Return (X, Y) of the center of cell containing provided text 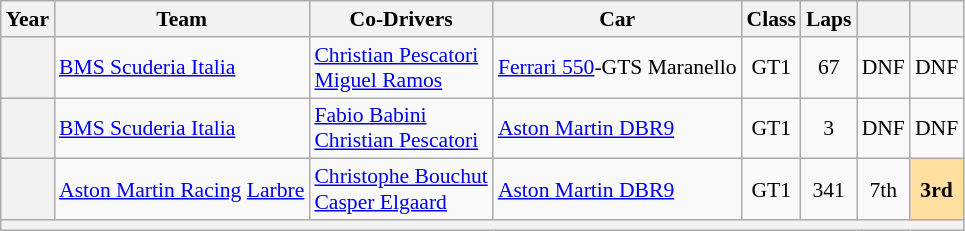
Laps (829, 19)
67 (829, 68)
Christophe Bouchut Casper Elgaard (400, 190)
7th (884, 190)
Class (772, 19)
Co-Drivers (400, 19)
Christian Pescatori Miguel Ramos (400, 68)
Year (28, 19)
Ferrari 550-GTS Maranello (618, 68)
341 (829, 190)
Aston Martin Racing Larbre (182, 190)
Team (182, 19)
3rd (936, 190)
Car (618, 19)
Fabio Babini Christian Pescatori (400, 128)
3 (829, 128)
